Return the [X, Y] coordinate for the center point of the cell that contains the specified text.  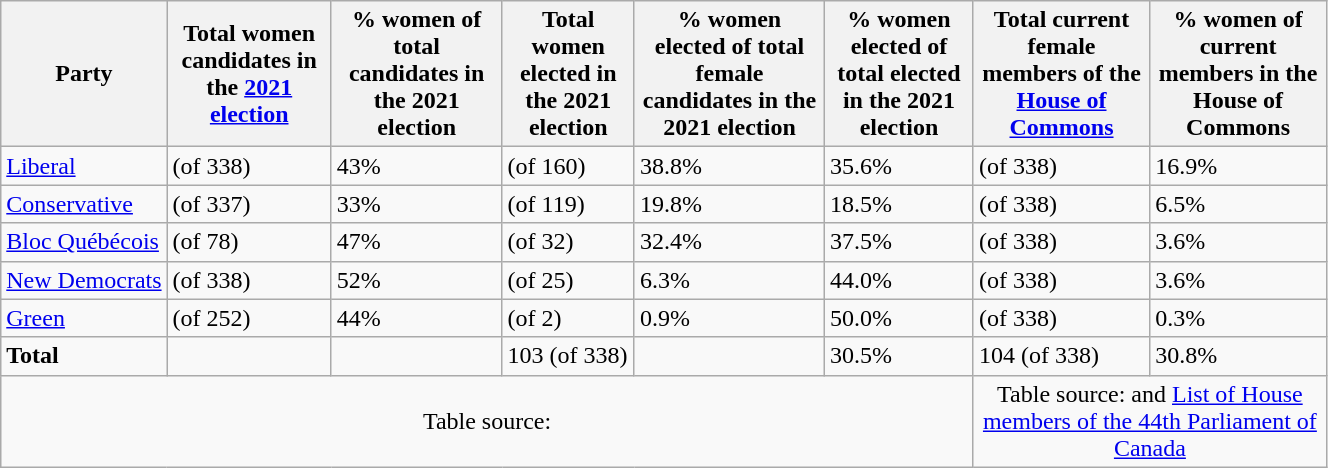
37.5% [900, 242]
6.3% [729, 280]
0.3% [1238, 318]
30.5% [900, 356]
Total women candidates in the 2021 election [249, 74]
44.0% [900, 280]
Table source: [488, 421]
(of 160) [568, 166]
47% [416, 242]
(of 252) [249, 318]
(of 32) [568, 242]
35.6% [900, 166]
38.8% [729, 166]
18.5% [900, 204]
% women elected of total female candidates in the 2021 election [729, 74]
New Democrats [84, 280]
50.0% [900, 318]
33% [416, 204]
43% [416, 166]
44% [416, 318]
(of 78) [249, 242]
% women of total candidates in the 2021 election [416, 74]
Table source: and List of House members of the 44th Parliament of Canada [1150, 421]
(of 25) [568, 280]
0.9% [729, 318]
Green [84, 318]
Total current female members of the House of Commons [1061, 74]
Liberal [84, 166]
52% [416, 280]
Party [84, 74]
(of 337) [249, 204]
32.4% [729, 242]
16.9% [1238, 166]
% women elected of total elected in the 2021 election [900, 74]
Conservative [84, 204]
Total women elected in the 2021 election [568, 74]
(of 119) [568, 204]
19.8% [729, 204]
(of 2) [568, 318]
30.8% [1238, 356]
104 (of 338) [1061, 356]
% women of current members in the House of Commons [1238, 74]
6.5% [1238, 204]
Bloc Québécois [84, 242]
103 (of 338) [568, 356]
Total [84, 356]
